Capture the cell that displays the provided text and extract its (X, Y) central coordinate. 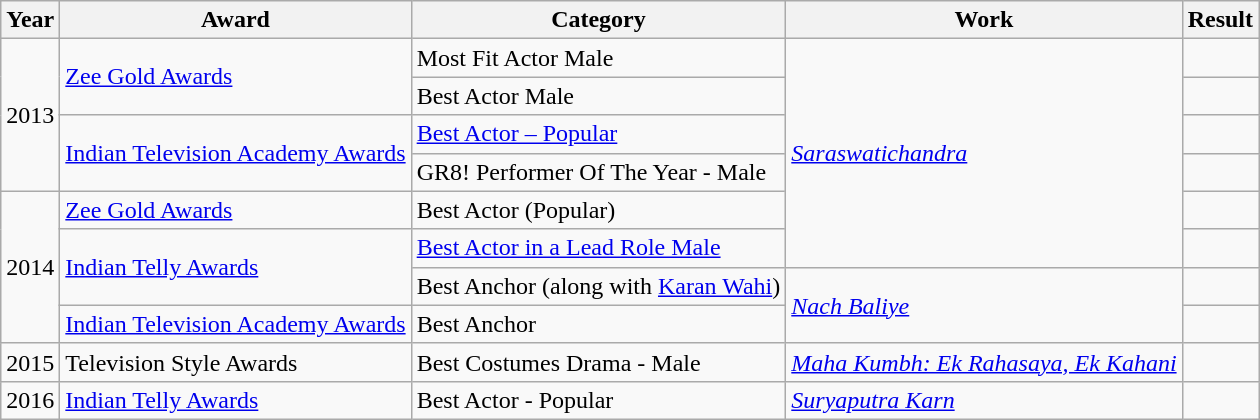
Year (30, 20)
Result (1220, 20)
Award (236, 20)
Work (984, 20)
Nach Baliye (984, 305)
Saraswatichandra (984, 153)
GR8! Performer Of The Year - Male (598, 172)
2014 (30, 267)
2016 (30, 400)
2013 (30, 115)
2015 (30, 362)
Most Fit Actor Male (598, 58)
Best Actor in a Lead Role Male (598, 248)
Maha Kumbh: Ek Rahasaya, Ek Kahani (984, 362)
Television Style Awards (236, 362)
Best Costumes Drama - Male (598, 362)
Best Actor Male (598, 96)
Suryaputra Karn (984, 400)
Best Anchor (along with Karan Wahi) (598, 286)
Best Anchor (598, 324)
Best Actor (Popular) (598, 210)
Category (598, 20)
Best Actor - Popular (598, 400)
Best Actor – Popular (598, 134)
